Scan for the cell matching the given text and deliver its [x, y] coordinate at center. 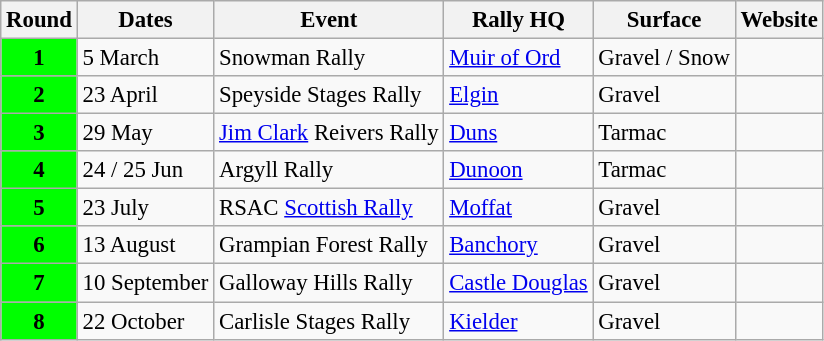
4 [39, 170]
10 September [145, 283]
Dates [145, 20]
1 [39, 58]
RSAC Scottish Rally [329, 208]
13 August [145, 245]
Moffat [518, 208]
Galloway Hills Rally [329, 283]
Speyside Stages Rally [329, 95]
7 [39, 283]
23 July [145, 208]
5 March [145, 58]
Round [39, 20]
5 [39, 208]
Rally HQ [518, 20]
24 / 25 Jun [145, 170]
Muir of Ord [518, 58]
Kielder [518, 321]
Grampian Forest Rally [329, 245]
Gravel / Snow [664, 58]
Duns [518, 133]
Snowman Rally [329, 58]
3 [39, 133]
29 May [145, 133]
Carlisle Stages Rally [329, 321]
Website [779, 20]
2 [39, 95]
Jim Clark Reivers Rally [329, 133]
Banchory [518, 245]
22 October [145, 321]
6 [39, 245]
Argyll Rally [329, 170]
Castle Douglas [518, 283]
Dunoon [518, 170]
Event [329, 20]
8 [39, 321]
Surface [664, 20]
Elgin [518, 95]
23 April [145, 95]
